Locate the cell with the specified text and output its (x, y) center coordinate. 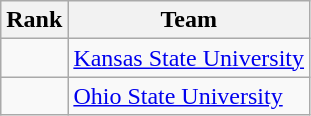
Rank (34, 20)
Ohio State University (189, 96)
Team (189, 20)
Kansas State University (189, 58)
